Pinpoint the cell where the given text exists, returning its [X, Y] midpoint coordinate. 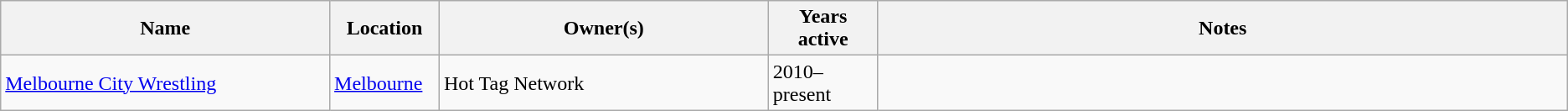
Hot Tag Network [603, 82]
2010–present [823, 82]
Name [166, 29]
Notes [1223, 29]
Melbourne City Wrestling [166, 82]
Owner(s) [603, 29]
Years active [823, 29]
Location [385, 29]
Melbourne [385, 82]
